For the text-containing cell, return its midpoint in (x, y) coordinate format. 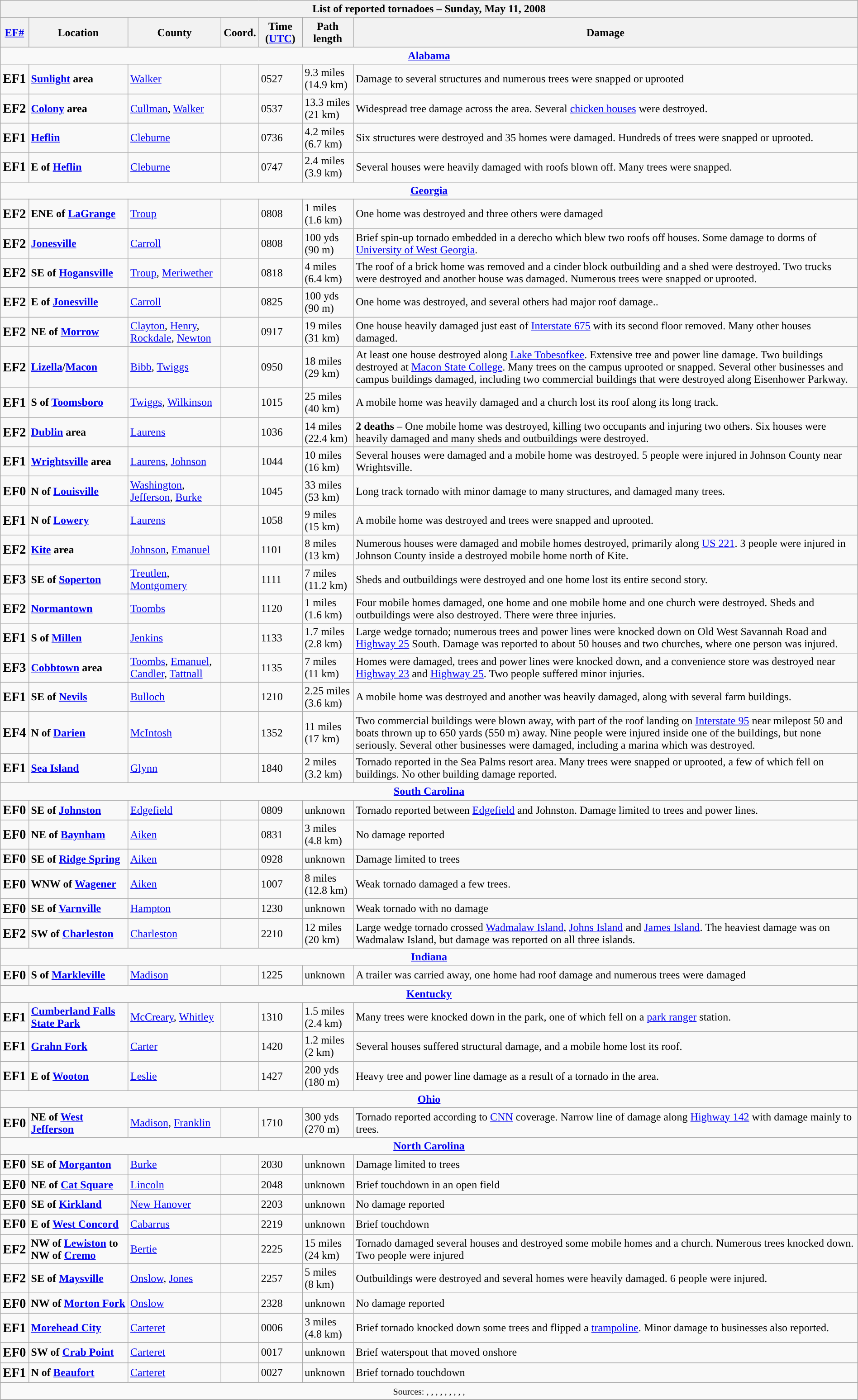
New Hanover (174, 1205)
15 miles (24 km) (328, 1249)
Six structures were destroyed and 35 homes were damaged. Hundreds of trees were snapped or uprooted. (605, 138)
A trailer was carried away, one home had roof damage and numerous trees were damaged (605, 975)
0818 (280, 272)
9 miles(15 km) (328, 520)
Toombs, Emanuel, Candler, Tattnall (174, 668)
Damage (605, 33)
25 miles(40 km) (328, 403)
N of Darien (78, 732)
Kentucky (429, 994)
Morehead City (78, 1328)
Ohio (429, 1099)
10 miles(16 km) (328, 461)
Laurens, Johnson (174, 461)
Troup, Meriwether (174, 272)
1101 (280, 550)
Toombs (174, 609)
Edgefield (174, 810)
0950 (280, 367)
Carter (174, 1047)
A mobile home was heavily damaged and a church lost its roof along its long track. (605, 403)
2328 (280, 1303)
SE of Morganton (78, 1164)
1058 (280, 520)
2.25 miles(3.6 km) (328, 697)
E of Wooton (78, 1076)
2048 (280, 1184)
Jenkins (174, 638)
2203 (280, 1205)
Indiana (429, 957)
0027 (280, 1372)
5 miles (8 km) (328, 1278)
Several houses were damaged and a mobile home was destroyed. 5 people were injured in Johnson County near Wrightsville. (605, 461)
SE of Maysville (78, 1278)
Clayton, Henry, Rockdale, Newton (174, 331)
12 miles(20 km) (328, 934)
Several houses suffered structural damage, and a mobile home lost its roof. (605, 1047)
1045 (280, 491)
Bertie (174, 1249)
200 yds(180 m) (328, 1076)
Brief touchdown (605, 1224)
1.7 miles(2.8 km) (328, 638)
0831 (280, 835)
0527 (280, 79)
Burke (174, 1164)
Tornado reported according to CNN coverage. Narrow line of damage along Highway 142 with damage mainly to trees. (605, 1123)
List of reported tornadoes – Sunday, May 11, 2008 (429, 9)
N of Beaufort (78, 1372)
0917 (280, 331)
Madison (174, 975)
Sheds and outbuildings were destroyed and one home lost its entire second story. (605, 579)
1230 (280, 909)
Brief touchdown in an open field (605, 1184)
Kite area (78, 550)
SE of Varnville (78, 909)
2210 (280, 934)
SE of Hogansville (78, 272)
EF# (14, 33)
2225 (280, 1249)
Location (78, 33)
County (174, 33)
Path length (328, 33)
N of Lowery (78, 520)
SE of Johnston (78, 810)
1015 (280, 403)
NW of Lewiston to NW of Cremo (78, 1249)
Brief waterspout that moved onshore (605, 1353)
NE of Morrow (78, 331)
Colony area (78, 109)
300 yds(270 m) (328, 1123)
SE of Nevils (78, 697)
ENE of LaGrange (78, 214)
0006 (280, 1328)
1044 (280, 461)
8 miles (12.8 km) (328, 884)
Johnson, Emanuel (174, 550)
E of Heflin (78, 167)
NE of Baynham (78, 835)
Cullman, Walker (174, 109)
Weak tornado damaged a few trees. (605, 884)
Lincoln (174, 1184)
2 miles(3.2 km) (328, 768)
S of Markleville (78, 975)
Long track tornado with minor damage to many structures, and damaged many trees. (605, 491)
One home was destroyed, and several others had major roof damage.. (605, 302)
0537 (280, 109)
0928 (280, 859)
Hampton (174, 909)
Widespread tree damage across the area. Several chicken houses were destroyed. (605, 109)
North Carolina (429, 1146)
4.2 miles(6.7 km) (328, 138)
0017 (280, 1353)
19 miles(31 km) (328, 331)
Lizella/Macon (78, 367)
Grahn Fork (78, 1047)
4 miles(6.4 km) (328, 272)
1.2 miles(2 km) (328, 1047)
Alabama (429, 56)
One home was destroyed and three others were damaged (605, 214)
0736 (280, 138)
E of Jonesville (78, 302)
Treutlen, Montgomery (174, 579)
Georgia (429, 190)
McIntosh (174, 732)
1710 (280, 1123)
Cumberland Falls State Park (78, 1017)
Twiggs, Wilkinson (174, 403)
7 miles(11.2 km) (328, 579)
Glynn (174, 768)
2257 (280, 1278)
1036 (280, 432)
Brief tornado knocked down some trees and flipped a trampoline. Minor damage to businesses also reported. (605, 1328)
Brief spin-up tornado embedded in a derecho which blew two roofs off houses. Some damage to dorms of University of West Georgia. (605, 243)
Walker (174, 79)
NW of Morton Fork (78, 1303)
Normantown (78, 609)
SE of Kirkland (78, 1205)
1427 (280, 1076)
1352 (280, 732)
WNW of Wagener (78, 884)
14 miles(22.4 km) (328, 432)
Time (UTC) (280, 33)
Bibb, Twiggs (174, 367)
NE of West Jefferson (78, 1123)
13.3 miles(21 km) (328, 109)
SW of Crab Point (78, 1353)
Dublin area (78, 432)
A mobile home was destroyed and another was heavily damaged, along with several farm buildings. (605, 697)
Leslie (174, 1076)
1.5 miles(2.4 km) (328, 1017)
1420 (280, 1047)
Tornado reported between Edgefield and Johnston. Damage limited to trees and power lines. (605, 810)
SW of Charleston (78, 934)
0809 (280, 810)
Sunlight area (78, 79)
Cabarrus (174, 1224)
Jonesville (78, 243)
McCreary, Whitley (174, 1017)
Weak tornado with no damage (605, 909)
18 miles(29 km) (328, 367)
1133 (280, 638)
Bulloch (174, 697)
1007 (280, 884)
Madison, Franklin (174, 1123)
Troup (174, 214)
South Carolina (429, 791)
2219 (280, 1224)
Sea Island (78, 768)
Coord. (240, 33)
E of West Concord (78, 1224)
NE of Cat Square (78, 1184)
SE of Soperton (78, 579)
Wrightsville area (78, 461)
1310 (280, 1017)
Outbuildings were destroyed and several homes were heavily damaged. 6 people were injured. (605, 1278)
One house heavily damaged just east of Interstate 675 with its second floor removed. Many other houses damaged. (605, 331)
A mobile home was destroyed and trees were snapped and uprooted. (605, 520)
7 miles (11 km) (328, 668)
1120 (280, 609)
Onslow (174, 1303)
1210 (280, 697)
0747 (280, 167)
Heflin (78, 138)
Brief tornado touchdown (605, 1372)
Sources: , , , , , , , , , (429, 1391)
1840 (280, 768)
Heavy tree and power line damage as a result of a tornado in the area. (605, 1076)
33 miles(53 km) (328, 491)
11 miles(17 km) (328, 732)
Damage to several structures and numerous trees were snapped or uprooted (605, 79)
Washington, Jefferson, Burke (174, 491)
9.3 miles(14.9 km) (328, 79)
0825 (280, 302)
2.4 miles(3.9 km) (328, 167)
8 miles(13 km) (328, 550)
Cobbtown area (78, 668)
Several houses were heavily damaged with roofs blown off. Many trees were snapped. (605, 167)
SE of Ridge Spring (78, 859)
Tornado damaged several houses and destroyed some mobile homes and a church. Numerous trees knocked down. Two people were injured (605, 1249)
Onslow, Jones (174, 1278)
Charleston (174, 934)
S of Toomsboro (78, 403)
Many trees were knocked down in the park, one of which fell on a park ranger station. (605, 1017)
EF4 (14, 732)
1225 (280, 975)
2030 (280, 1164)
N of Louisville (78, 491)
S of Millen (78, 638)
1111 (280, 579)
1135 (280, 668)
